Locate the cell with the specified text and output its [X, Y] center coordinate. 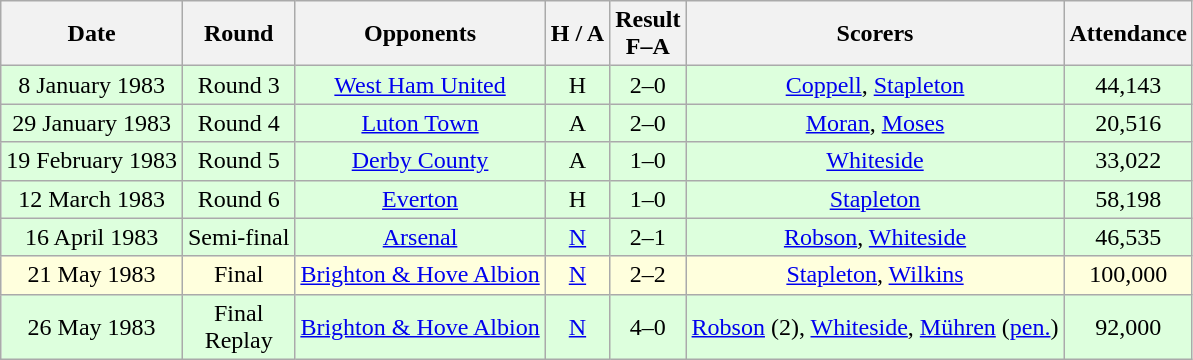
33,022 [1128, 161]
Coppell, Stapleton [875, 85]
ResultF–A [648, 34]
Robson (2), Whiteside, Mühren (pen.) [875, 326]
20,516 [1128, 123]
West Ham United [420, 85]
58,198 [1128, 199]
2–1 [648, 237]
Derby County [420, 161]
4–0 [648, 326]
Luton Town [420, 123]
Semi-final [238, 237]
Stapleton [875, 199]
46,535 [1128, 237]
Round 5 [238, 161]
29 January 1983 [92, 123]
Date [92, 34]
26 May 1983 [92, 326]
16 April 1983 [92, 237]
Robson, Whiteside [875, 237]
Moran, Moses [875, 123]
2–2 [648, 275]
8 January 1983 [92, 85]
Final [238, 275]
19 February 1983 [92, 161]
H / A [577, 34]
FinalReplay [238, 326]
Whiteside [875, 161]
44,143 [1128, 85]
Everton [420, 199]
92,000 [1128, 326]
Round 4 [238, 123]
Attendance [1128, 34]
Arsenal [420, 237]
Stapleton, Wilkins [875, 275]
12 March 1983 [92, 199]
Round 6 [238, 199]
Round [238, 34]
21 May 1983 [92, 275]
Opponents [420, 34]
Round 3 [238, 85]
Scorers [875, 34]
100,000 [1128, 275]
